Output the [X, Y] coordinate of the center of the cell containing the given text.  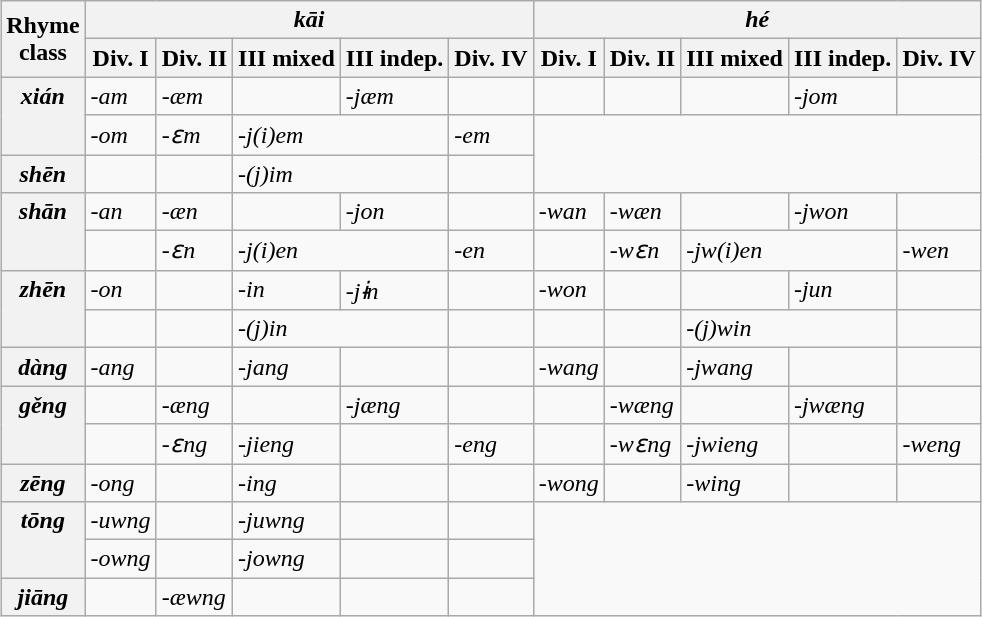
-eng [491, 444]
-wæn [642, 212]
-won [568, 290]
-em [491, 135]
-ang [120, 367]
-j(i)en [341, 251]
-wan [568, 212]
xián [43, 116]
-jɨn [394, 290]
-jang [287, 367]
-wɛng [642, 444]
-æwng [194, 597]
-weng [939, 444]
-on [120, 290]
-(j)in [341, 329]
-jwieng [735, 444]
-jowng [287, 559]
Rhymeclass [43, 39]
tōng [43, 540]
-wang [568, 367]
-j(i)em [341, 135]
-wɛn [642, 251]
-jæng [394, 405]
-jæm [394, 96]
-jon [394, 212]
-ing [287, 483]
kāi [309, 20]
-jom [842, 96]
-jieng [287, 444]
-juwng [287, 521]
-in [287, 290]
-jwang [735, 367]
-ɛn [194, 251]
-æn [194, 212]
-wen [939, 251]
-jwæng [842, 405]
gěng [43, 425]
-uwng [120, 521]
dàng [43, 367]
-æng [194, 405]
-ɛng [194, 444]
hé [757, 20]
-om [120, 135]
-wæng [642, 405]
-jw(i)en [789, 251]
-wong [568, 483]
shān [43, 232]
-wing [735, 483]
jiāng [43, 597]
-(j)im [341, 173]
-ɛm [194, 135]
-an [120, 212]
-æm [194, 96]
-am [120, 96]
zhēn [43, 309]
-jun [842, 290]
-ong [120, 483]
-(j)win [789, 329]
-owng [120, 559]
-en [491, 251]
zēng [43, 483]
-jwon [842, 212]
shēn [43, 173]
